Scan for the cell matching the given text and deliver its [x, y] coordinate at center. 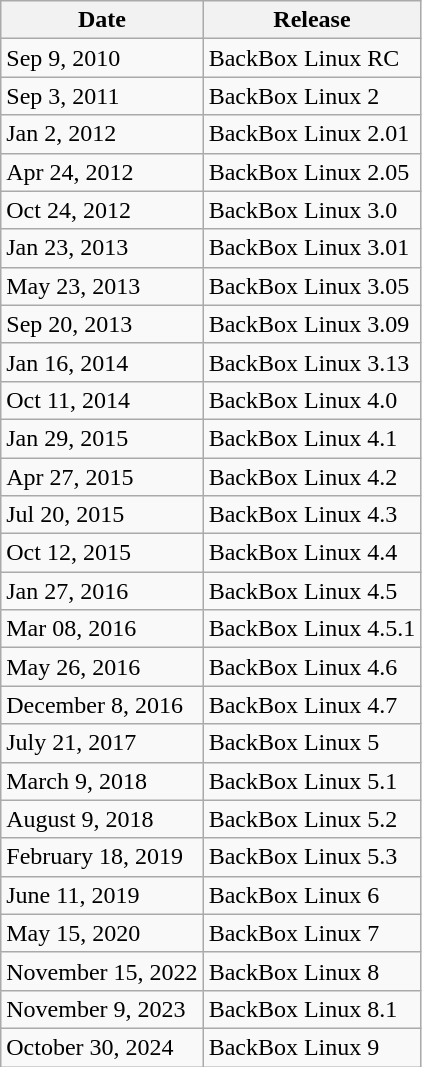
May 15, 2020 [102, 933]
BackBox Linux 3.0 [312, 210]
Sep 9, 2010 [102, 58]
Jan 27, 2016 [102, 591]
February 18, 2019 [102, 857]
BackBox Linux 4.7 [312, 705]
BackBox Linux 5.2 [312, 819]
BackBox Linux 5.1 [312, 781]
BackBox Linux 9 [312, 1047]
BackBox Linux 4.0 [312, 400]
BackBox Linux 3.01 [312, 248]
Apr 27, 2015 [102, 477]
BackBox Linux 4.1 [312, 438]
November 15, 2022 [102, 971]
BackBox Linux 6 [312, 895]
Oct 12, 2015 [102, 553]
July 21, 2017 [102, 743]
March 9, 2018 [102, 781]
Jul 20, 2015 [102, 515]
BackBox Linux RC [312, 58]
BackBox Linux 2.05 [312, 172]
May 23, 2013 [102, 286]
Jan 29, 2015 [102, 438]
BackBox Linux 4.2 [312, 477]
Oct 24, 2012 [102, 210]
Jan 2, 2012 [102, 134]
BackBox Linux 5.3 [312, 857]
BackBox Linux 8 [312, 971]
Date [102, 20]
BackBox Linux 3.13 [312, 362]
June 11, 2019 [102, 895]
BackBox Linux 2 [312, 96]
BackBox Linux 4.6 [312, 667]
Jan 16, 2014 [102, 362]
BackBox Linux 4.4 [312, 553]
December 8, 2016 [102, 705]
October 30, 2024 [102, 1047]
BackBox Linux 3.09 [312, 324]
BackBox Linux 2.01 [312, 134]
Sep 3, 2011 [102, 96]
BackBox Linux 4.5.1 [312, 629]
Oct 11, 2014 [102, 400]
BackBox Linux 3.05 [312, 286]
BackBox Linux 7 [312, 933]
November 9, 2023 [102, 1009]
BackBox Linux 4.3 [312, 515]
Mar 08, 2016 [102, 629]
BackBox Linux 5 [312, 743]
May 26, 2016 [102, 667]
Sep 20, 2013 [102, 324]
Jan 23, 2013 [102, 248]
Release [312, 20]
BackBox Linux 8.1 [312, 1009]
August 9, 2018 [102, 819]
Apr 24, 2012 [102, 172]
BackBox Linux 4.5 [312, 591]
